Locate the cell with the specified text and output its (X, Y) center coordinate. 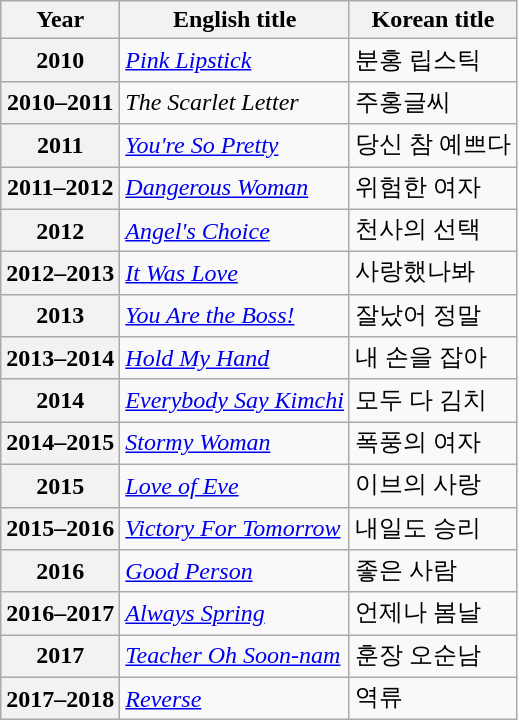
Everybody Say Kimchi (235, 400)
Always Spring (235, 614)
폭풍의 여자 (432, 444)
English title (235, 20)
2014 (60, 400)
2017–2018 (60, 698)
2010–2011 (60, 102)
사랑했나봐 (432, 274)
Angel's Choice (235, 230)
2015 (60, 486)
Korean title (432, 20)
2012 (60, 230)
2014–2015 (60, 444)
2010 (60, 60)
Pink Lipstick (235, 60)
2016–2017 (60, 614)
주홍글씨 (432, 102)
Year (60, 20)
2016 (60, 572)
2017 (60, 656)
You're So Pretty (235, 146)
모두 다 김치 (432, 400)
내일도 승리 (432, 528)
2011 (60, 146)
The Scarlet Letter (235, 102)
2012–2013 (60, 274)
Love of Eve (235, 486)
Victory For Tomorrow (235, 528)
2013 (60, 316)
You Are the Boss! (235, 316)
역류 (432, 698)
잘났어 정말 (432, 316)
분홍 립스틱 (432, 60)
Good Person (235, 572)
당신 참 예쁘다 (432, 146)
Reverse (235, 698)
It Was Love (235, 274)
Dangerous Woman (235, 188)
내 손을 잡아 (432, 358)
2011–2012 (60, 188)
Teacher Oh Soon-nam (235, 656)
Stormy Woman (235, 444)
좋은 사람 (432, 572)
이브의 사랑 (432, 486)
언제나 봄날 (432, 614)
천사의 선택 (432, 230)
위험한 여자 (432, 188)
훈장 오순남 (432, 656)
Hold My Hand (235, 358)
2015–2016 (60, 528)
2013–2014 (60, 358)
